Return the (x, y) coordinate for the center point of the cell that contains the specified text.  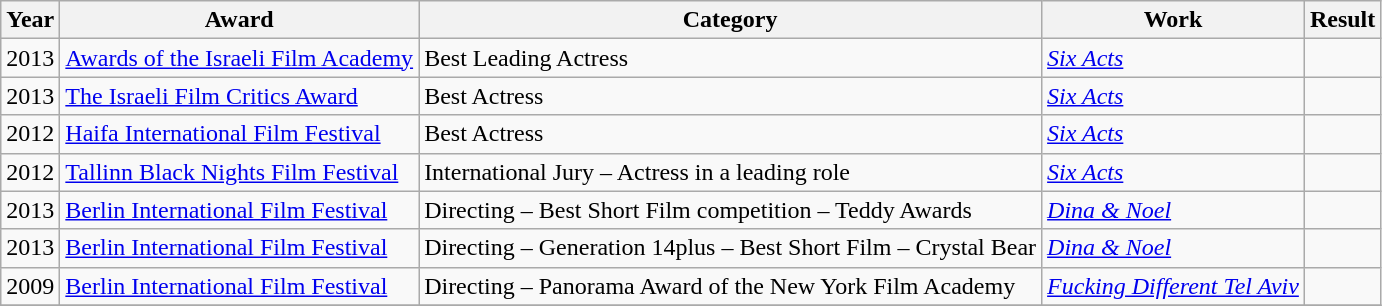
Directing – Generation 14plus – Best Short Film – Crystal Bear (730, 248)
Awards of the Israeli Film Academy (240, 58)
Tallinn Black Nights Film Festival (240, 172)
Result (1342, 20)
Category (730, 20)
Best Leading Actress (730, 58)
Year (30, 20)
Directing – Best Short Film competition – Teddy Awards (730, 210)
Fucking Different Tel Aviv (1174, 286)
The Israeli Film Critics Award (240, 96)
Work (1174, 20)
2009 (30, 286)
International Jury – Actress in a leading role (730, 172)
Award (240, 20)
Directing – Panorama Award of the New York Film Academy (730, 286)
Haifa International Film Festival (240, 134)
